Find where the given text appears and provide that cell's center as (X, Y) coordinate. 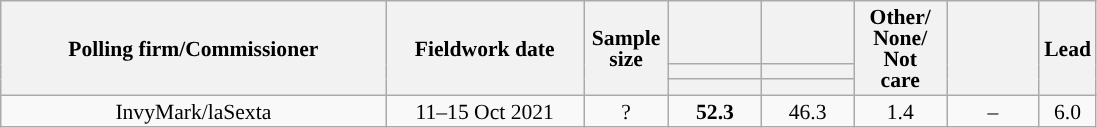
6.0 (1068, 110)
InvyMark/laSexta (194, 110)
52.3 (716, 110)
46.3 (808, 110)
Fieldwork date (485, 48)
Lead (1068, 48)
– (992, 110)
Other/None/Notcare (900, 48)
Polling firm/Commissioner (194, 48)
? (626, 110)
Sample size (626, 48)
1.4 (900, 110)
11–15 Oct 2021 (485, 110)
